Return the (x, y) coordinate for the center point of the cell that contains the specified text.  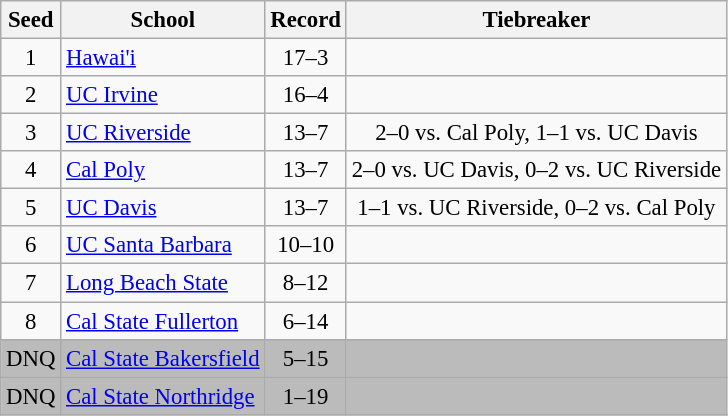
6 (31, 245)
1 (31, 58)
4 (31, 170)
1–1 vs. UC Riverside, 0–2 vs. Cal Poly (536, 208)
UC Davis (163, 208)
UC Irvine (163, 95)
5–15 (306, 358)
17–3 (306, 58)
16–4 (306, 95)
Cal State Northridge (163, 396)
3 (31, 133)
1–19 (306, 396)
Cal Poly (163, 170)
5 (31, 208)
8–12 (306, 283)
Cal State Fullerton (163, 321)
Record (306, 20)
2–0 vs. UC Davis, 0–2 vs. UC Riverside (536, 170)
School (163, 20)
UC Santa Barbara (163, 245)
Cal State Bakersfield (163, 358)
Long Beach State (163, 283)
7 (31, 283)
2–0 vs. Cal Poly, 1–1 vs. UC Davis (536, 133)
Hawai'i (163, 58)
8 (31, 321)
UC Riverside (163, 133)
Tiebreaker (536, 20)
6–14 (306, 321)
10–10 (306, 245)
Seed (31, 20)
2 (31, 95)
